Capture the cell that displays the provided text and extract its [X, Y] central coordinate. 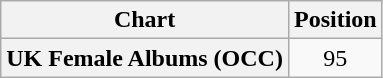
UK Female Albums (OCC) [145, 58]
95 [335, 58]
Chart [145, 20]
Position [335, 20]
